Capture the cell that displays the provided text and extract its (x, y) central coordinate. 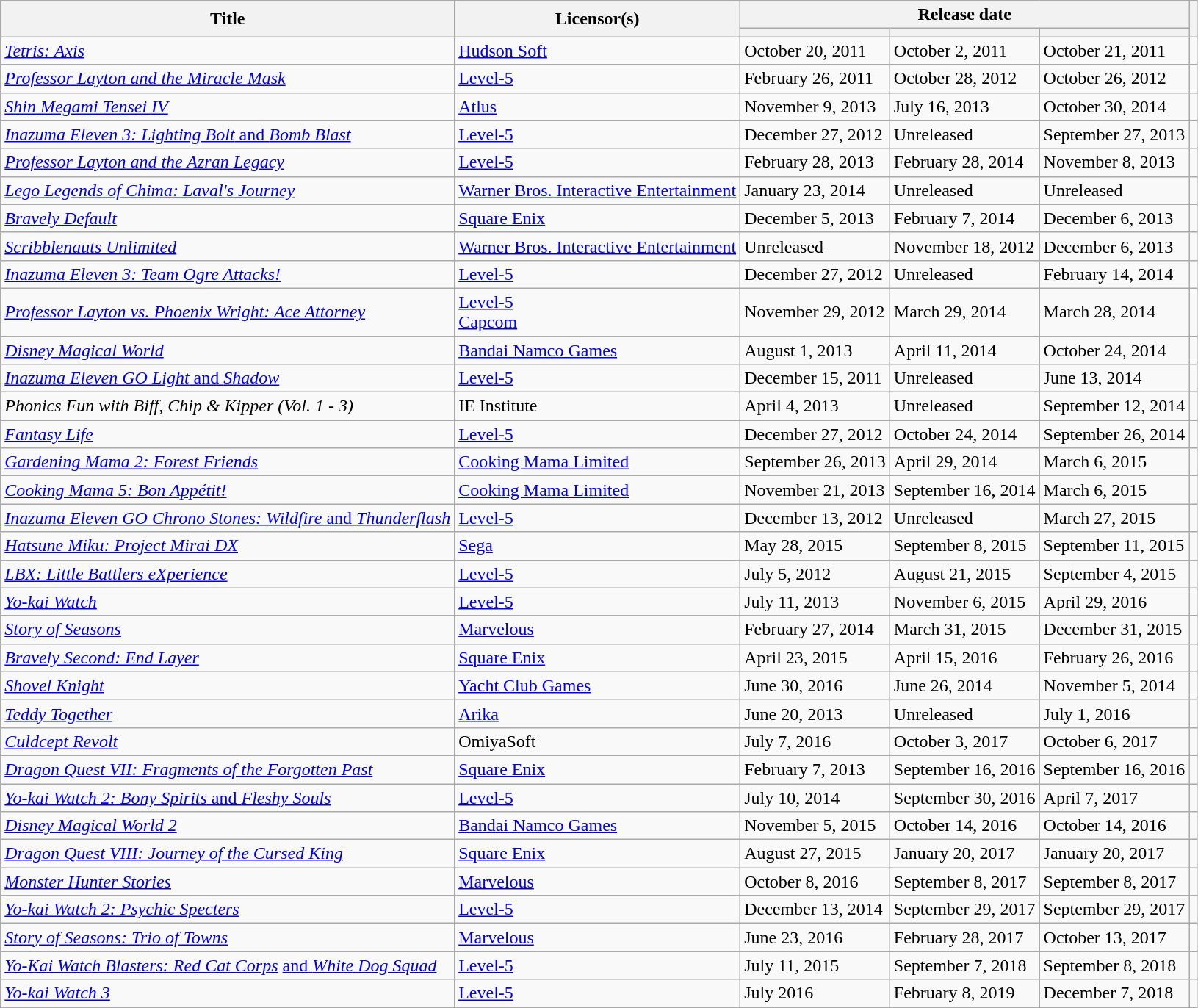
August 27, 2015 (815, 854)
February 28, 2017 (964, 937)
September 30, 2016 (964, 797)
Yo-kai Watch 2: Psychic Specters (228, 910)
September 16, 2014 (964, 490)
August 21, 2015 (964, 574)
Culdcept Revolt (228, 741)
Inazuma Eleven GO Chrono Stones: Wildfire and Thunderflash (228, 518)
February 26, 2011 (815, 79)
June 20, 2013 (815, 713)
Hudson Soft (598, 51)
December 13, 2014 (815, 910)
July 11, 2013 (815, 602)
July 10, 2014 (815, 797)
September 7, 2018 (964, 965)
March 31, 2015 (964, 630)
April 4, 2013 (815, 406)
Teddy Together (228, 713)
November 5, 2015 (815, 826)
September 27, 2013 (1114, 134)
OmiyaSoft (598, 741)
Arika (598, 713)
November 29, 2012 (815, 312)
Yo-kai Watch (228, 602)
February 7, 2013 (815, 769)
Dragon Quest VIII: Journey of the Cursed King (228, 854)
September 11, 2015 (1114, 546)
September 26, 2013 (815, 462)
October 30, 2014 (1114, 107)
November 21, 2013 (815, 490)
November 9, 2013 (815, 107)
September 4, 2015 (1114, 574)
June 30, 2016 (815, 685)
June 23, 2016 (815, 937)
October 26, 2012 (1114, 79)
August 1, 2013 (815, 350)
Phonics Fun with Biff, Chip & Kipper (Vol. 1 - 3) (228, 406)
November 5, 2014 (1114, 685)
Professor Layton and the Miracle Mask (228, 79)
March 28, 2014 (1114, 312)
Scribblenauts Unlimited (228, 246)
Professor Layton and the Azran Legacy (228, 162)
Gardening Mama 2: Forest Friends (228, 462)
Bravely Second: End Layer (228, 658)
November 8, 2013 (1114, 162)
April 23, 2015 (815, 658)
March 27, 2015 (1114, 518)
May 28, 2015 (815, 546)
December 31, 2015 (1114, 630)
February 8, 2019 (964, 993)
July 2016 (815, 993)
Hatsune Miku: Project Mirai DX (228, 546)
Fantasy Life (228, 434)
October 20, 2011 (815, 51)
January 23, 2014 (815, 190)
December 7, 2018 (1114, 993)
November 18, 2012 (964, 246)
Shovel Knight (228, 685)
Level-5Capcom (598, 312)
Inazuma Eleven GO Light and Shadow (228, 378)
Yo-kai Watch 2: Bony Spirits and Fleshy Souls (228, 797)
April 29, 2014 (964, 462)
Cooking Mama 5: Bon Appétit! (228, 490)
October 3, 2017 (964, 741)
Bravely Default (228, 218)
February 7, 2014 (964, 218)
Yo-Kai Watch Blasters: Red Cat Corps and White Dog Squad (228, 965)
February 27, 2014 (815, 630)
February 28, 2014 (964, 162)
October 8, 2016 (815, 882)
Yacht Club Games (598, 685)
September 12, 2014 (1114, 406)
July 5, 2012 (815, 574)
Inazuma Eleven 3: Lighting Bolt and Bomb Blast (228, 134)
April 15, 2016 (964, 658)
October 21, 2011 (1114, 51)
December 15, 2011 (815, 378)
March 29, 2014 (964, 312)
October 6, 2017 (1114, 741)
December 13, 2012 (815, 518)
Licensor(s) (598, 19)
February 28, 2013 (815, 162)
LBX: Little Battlers eXperience (228, 574)
September 26, 2014 (1114, 434)
February 26, 2016 (1114, 658)
Tetris: Axis (228, 51)
IE Institute (598, 406)
Sega (598, 546)
February 14, 2014 (1114, 274)
September 8, 2015 (964, 546)
October 2, 2011 (964, 51)
June 26, 2014 (964, 685)
July 1, 2016 (1114, 713)
July 11, 2015 (815, 965)
Monster Hunter Stories (228, 882)
June 13, 2014 (1114, 378)
November 6, 2015 (964, 602)
Disney Magical World 2 (228, 826)
April 29, 2016 (1114, 602)
October 13, 2017 (1114, 937)
September 8, 2018 (1114, 965)
April 11, 2014 (964, 350)
Atlus (598, 107)
Story of Seasons (228, 630)
Inazuma Eleven 3: Team Ogre Attacks! (228, 274)
Professor Layton vs. Phoenix Wright: Ace Attorney (228, 312)
Release date (965, 15)
December 5, 2013 (815, 218)
Story of Seasons: Trio of Towns (228, 937)
Shin Megami Tensei IV (228, 107)
Yo-kai Watch 3 (228, 993)
July 7, 2016 (815, 741)
October 28, 2012 (964, 79)
Title (228, 19)
Dragon Quest VII: Fragments of the Forgotten Past (228, 769)
Lego Legends of Chima: Laval's Journey (228, 190)
April 7, 2017 (1114, 797)
Disney Magical World (228, 350)
July 16, 2013 (964, 107)
